Extract the (X, Y) coordinate from the center of the cell holding the provided text.  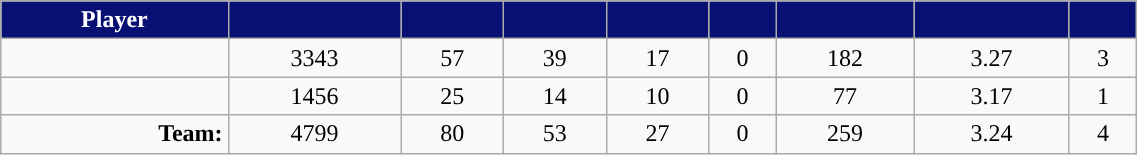
Team: (114, 134)
3 (1103, 58)
27 (658, 134)
259 (845, 134)
14 (556, 96)
1456 (314, 96)
57 (452, 58)
77 (845, 96)
4 (1103, 134)
80 (452, 134)
182 (845, 58)
39 (556, 58)
3.24 (992, 134)
4799 (314, 134)
Player (114, 20)
3.17 (992, 96)
53 (556, 134)
17 (658, 58)
10 (658, 96)
1 (1103, 96)
3343 (314, 58)
3.27 (992, 58)
25 (452, 96)
